Determine the [X, Y] coordinate at the center of the cell enclosing the given text.  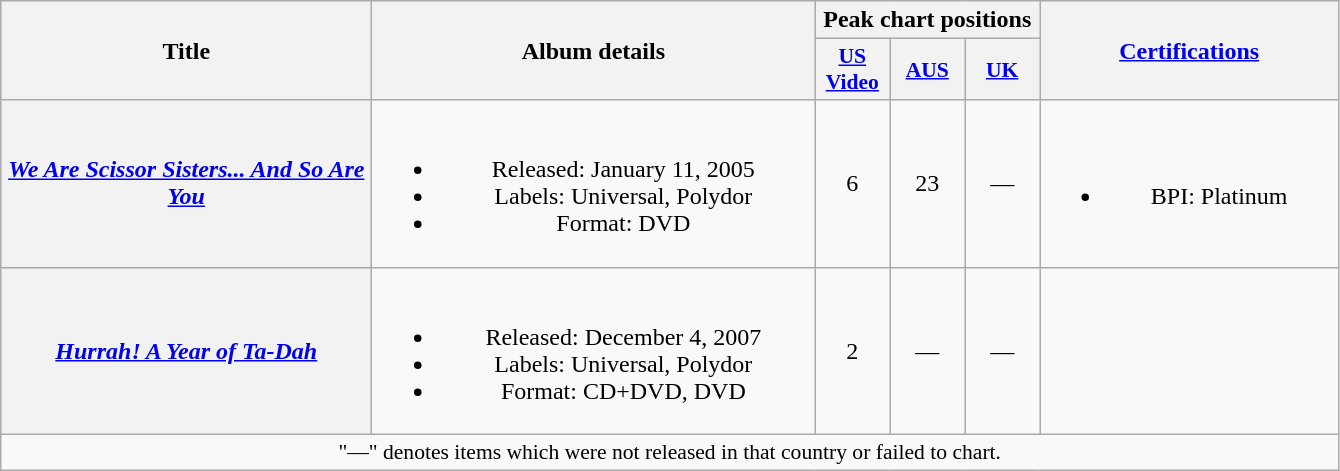
Title [186, 50]
We Are Scissor Sisters... And So Are You [186, 184]
6 [852, 184]
BPI: Platinum [1190, 184]
USVideo [852, 70]
23 [928, 184]
UK [1002, 70]
2 [852, 350]
Album details [594, 50]
Hurrah! A Year of Ta-Dah [186, 350]
Certifications [1190, 50]
AUS [928, 70]
Peak chart positions [928, 20]
"—" denotes items which were not released in that country or failed to chart. [670, 452]
Released: January 11, 2005 Labels: Universal, PolydorFormat: DVD [594, 184]
Released: December 4, 2007 Labels: Universal, PolydorFormat: CD+DVD, DVD [594, 350]
